Detect which cell encompasses the target text, then output its (X, Y) center coordinate. 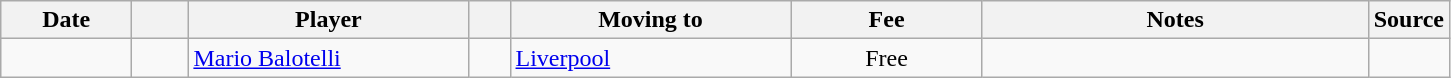
Date (66, 20)
Source (1408, 20)
Fee (886, 20)
Notes (1175, 20)
Moving to (650, 20)
Player (328, 20)
Liverpool (650, 58)
Free (886, 58)
Mario Balotelli (328, 58)
